Locate the cell with the specified text and output its (x, y) center coordinate. 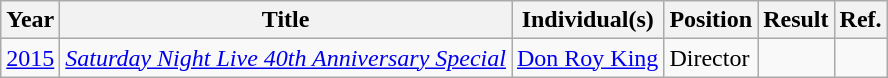
Director (711, 58)
2015 (30, 58)
Title (286, 20)
Result (796, 20)
Ref. (860, 20)
Don Roy King (588, 58)
Year (30, 20)
Position (711, 20)
Saturday Night Live 40th Anniversary Special (286, 58)
Individual(s) (588, 20)
